Search for the cell housing the specified text and yield its (X, Y) center coordinate. 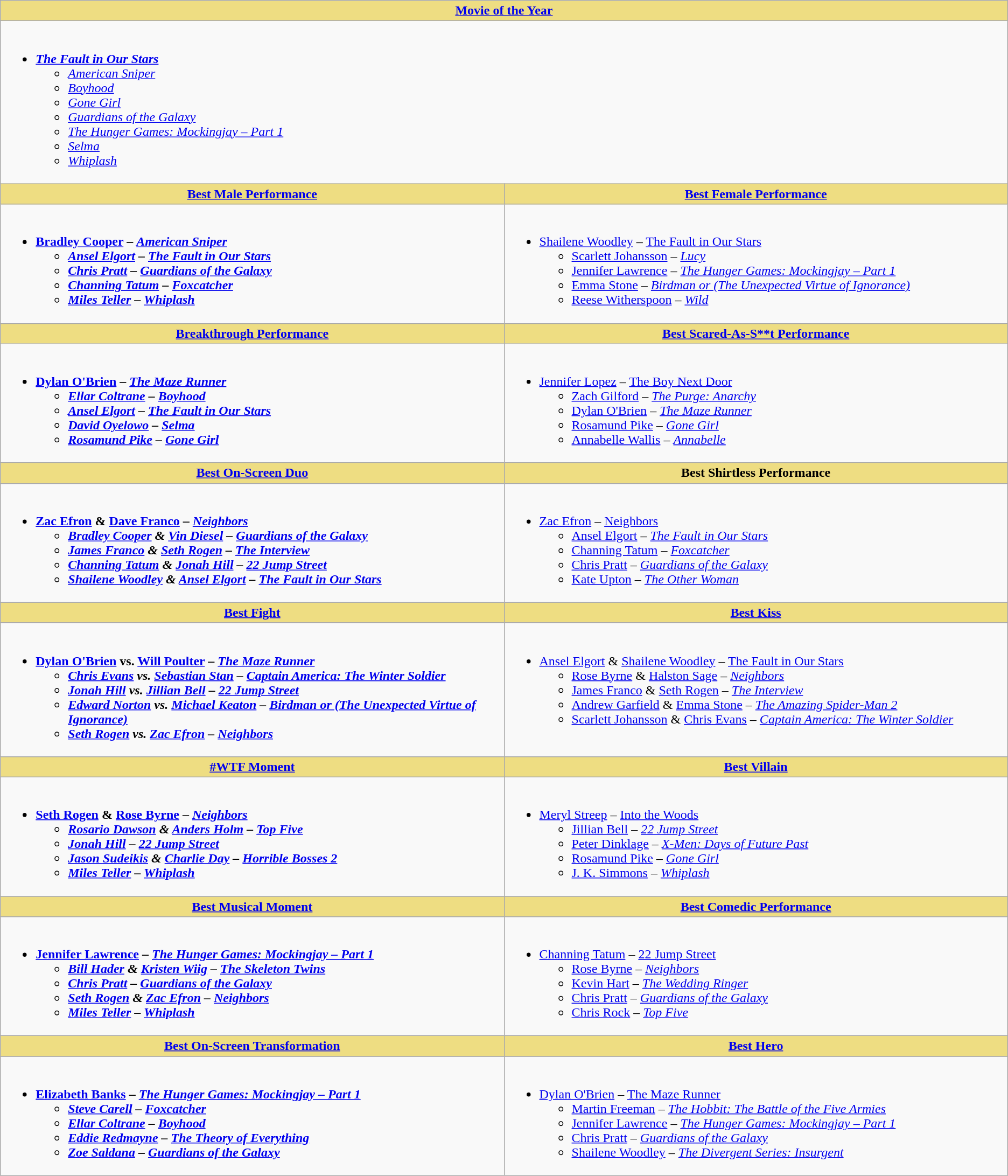
Best Hero (756, 1046)
Breakthrough Performance (252, 333)
Best Comedic Performance (756, 907)
Best Male Performance (252, 194)
Best Fight (252, 613)
Best Shirtless Performance (756, 473)
Best Female Performance (756, 194)
Best Villain (756, 767)
Channing Tatum – 22 Jump StreetRose Byrne – NeighborsKevin Hart – The Wedding RingerChris Pratt – Guardians of the GalaxyChris Rock – Top Five (756, 976)
Best Kiss (756, 613)
Best Scared-As-S**t Performance (756, 333)
Best On-Screen Transformation (252, 1046)
Best On-Screen Duo (252, 473)
#WTF Moment (252, 767)
Movie of the Year (504, 11)
The Fault in Our StarsAmerican SniperBoyhoodGone GirlGuardians of the GalaxyThe Hunger Games: Mockingjay – Part 1SelmaWhiplash (504, 102)
Best Musical Moment (252, 907)
Dylan O'Brien – The Maze RunnerEllar Coltrane – BoyhoodAnsel Elgort – The Fault in Our StarsDavid Oyelowo – SelmaRosamund Pike – Gone Girl (252, 403)
